Output the (X, Y) coordinate of the center of the cell containing the given text.  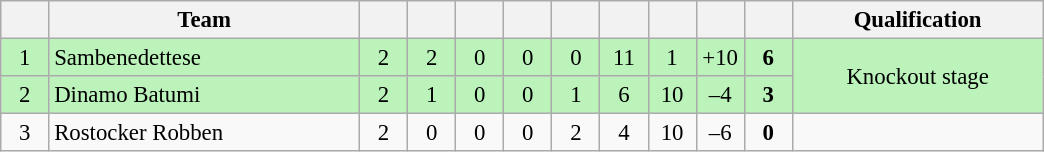
4 (624, 133)
Knockout stage (918, 76)
Rostocker Robben (204, 133)
–6 (720, 133)
–4 (720, 95)
Team (204, 20)
+10 (720, 58)
Dinamo Batumi (204, 95)
11 (624, 58)
Sambenedettese (204, 58)
Qualification (918, 20)
